Locate the cell with the specified text and output its (X, Y) center coordinate. 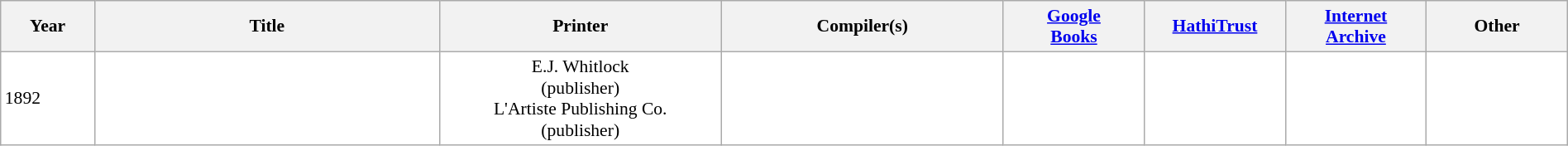
Printer (581, 27)
Compiler(s) (862, 27)
E.J. Whitlock(publisher)L'Artiste Publishing Co.(publisher) (581, 98)
1892 (48, 98)
Title (266, 27)
InternetArchive (1355, 27)
HathiTrust (1215, 27)
GoogleBooks (1073, 27)
Year (48, 27)
Other (1497, 27)
